For the text-containing cell, return its midpoint in [X, Y] coordinate format. 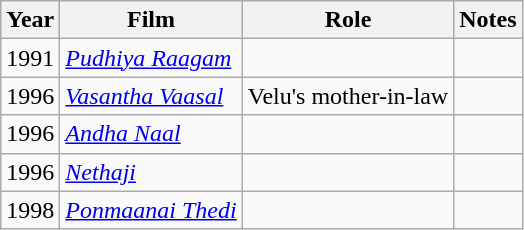
1991 [30, 58]
Andha Naal [151, 134]
Nethaji [151, 172]
Vasantha Vaasal [151, 96]
Notes [488, 20]
Year [30, 20]
1998 [30, 210]
Film [151, 20]
Ponmaanai Thedi [151, 210]
Pudhiya Raagam [151, 58]
Role [348, 20]
Velu's mother-in-law [348, 96]
